From the cell containing the given text, extract its center point as (X, Y) coordinate. 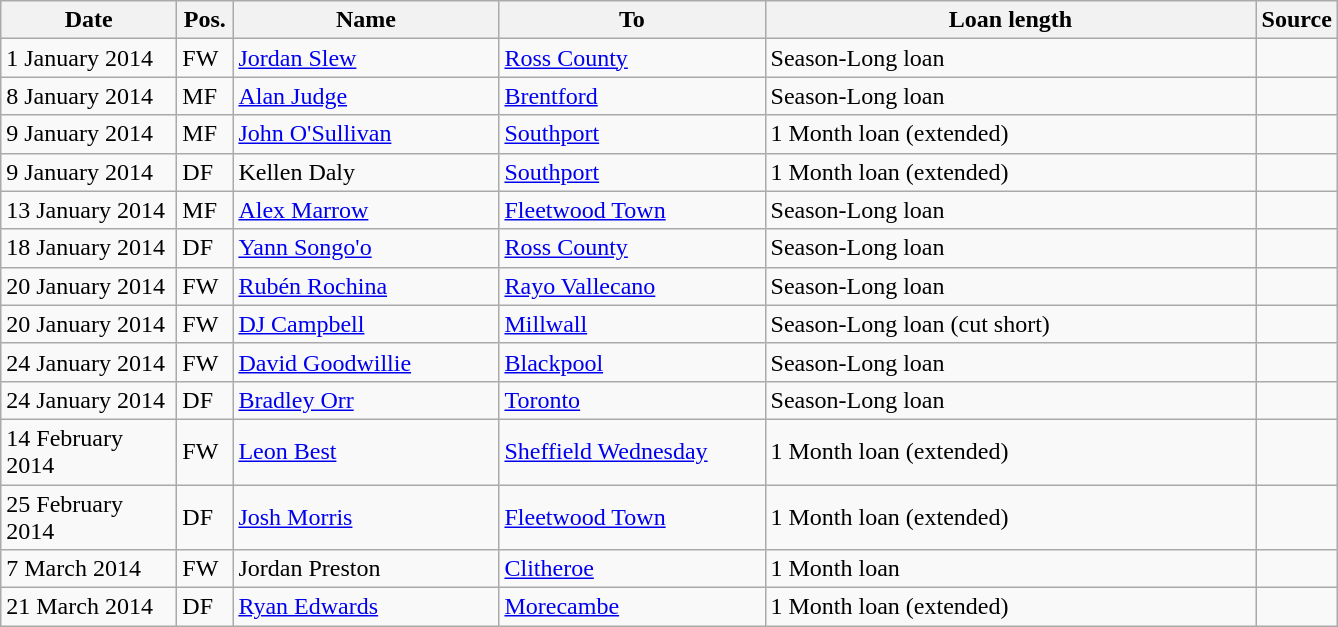
21 March 2014 (89, 607)
7 March 2014 (89, 569)
25 February 2014 (89, 516)
Name (366, 20)
Source (1296, 20)
14 February 2014 (89, 452)
Rayo Vallecano (632, 286)
Season-Long loan (cut short) (1010, 324)
Pos. (205, 20)
Millwall (632, 324)
18 January 2014 (89, 248)
Date (89, 20)
Loan length (1010, 20)
13 January 2014 (89, 210)
DJ Campbell (366, 324)
8 January 2014 (89, 96)
Bradley Orr (366, 400)
Kellen Daly (366, 172)
Morecambe (632, 607)
Alex Marrow (366, 210)
Toronto (632, 400)
Blackpool (632, 362)
Leon Best (366, 452)
Brentford (632, 96)
Clitheroe (632, 569)
To (632, 20)
Josh Morris (366, 516)
1 January 2014 (89, 58)
Ryan Edwards (366, 607)
Rubén Rochina (366, 286)
John O'Sullivan (366, 134)
Yann Songo'o (366, 248)
1 Month loan (1010, 569)
Alan Judge (366, 96)
Sheffield Wednesday (632, 452)
Jordan Preston (366, 569)
Jordan Slew (366, 58)
David Goodwillie (366, 362)
